Pinpoint the cell where the given text exists, returning its (X, Y) midpoint coordinate. 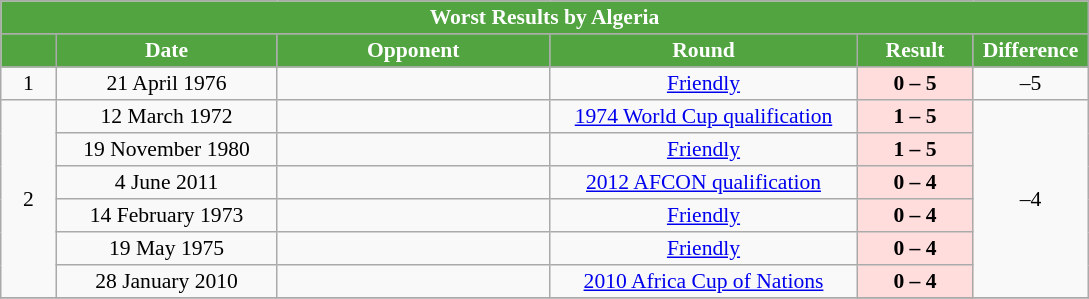
2 (29, 199)
–4 (1031, 199)
Difference (1031, 50)
2012 AFCON qualification (704, 182)
Date (166, 50)
1 (29, 84)
14 February 1973 (166, 216)
21 April 1976 (166, 84)
Worst Results by Algeria (545, 18)
Round (704, 50)
12 March 1972 (166, 116)
0 – 5 (915, 84)
19 May 1975 (166, 248)
Opponent (414, 50)
19 November 1980 (166, 150)
2010 Africa Cup of Nations (704, 282)
4 June 2011 (166, 182)
28 January 2010 (166, 282)
Result (915, 50)
1974 World Cup qualification (704, 116)
–5 (1031, 84)
